Find where the given text appears and provide that cell's center as [x, y] coordinate. 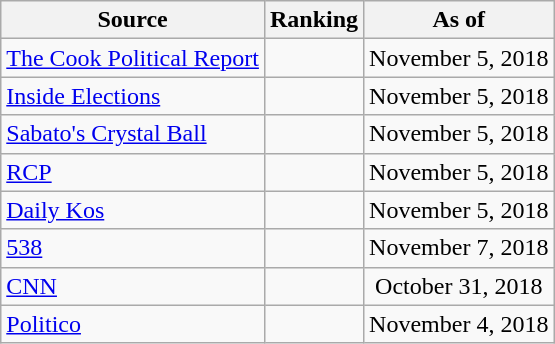
RCP [133, 172]
November 7, 2018 [459, 248]
The Cook Political Report [133, 58]
November 4, 2018 [459, 324]
Inside Elections [133, 96]
Ranking [314, 20]
Sabato's Crystal Ball [133, 134]
October 31, 2018 [459, 286]
538 [133, 248]
CNN [133, 286]
As of [459, 20]
Politico [133, 324]
Source [133, 20]
Daily Kos [133, 210]
